Determine the [X, Y] coordinate at the center of the cell enclosing the given text.  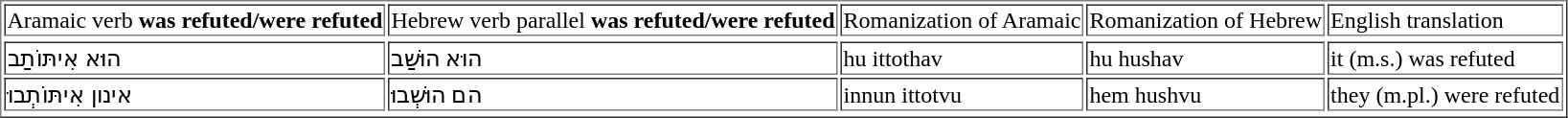
הוּא הוּשַׁב [613, 59]
English translation [1444, 19]
hu hushav [1205, 59]
innun ittotvu [963, 94]
אינון אִיתּוֹתְבוּ [194, 94]
hu ittothav [963, 59]
it (m.s.) was refuted [1444, 59]
Romanization of Hebrew [1205, 19]
הם הוּשְׁבוּ [613, 94]
they (m.pl.) were refuted [1444, 94]
hem hushvu [1205, 94]
הוּא אִיתּוֹתַב [194, 59]
Aramaic verb was refuted/were refuted [194, 19]
Hebrew verb parallel was refuted/were refuted [613, 19]
Romanization of Aramaic [963, 19]
